Scan for the cell matching the given text and deliver its [x, y] coordinate at center. 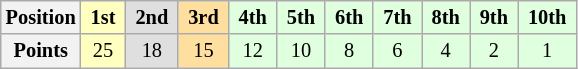
4th [253, 17]
25 [104, 51]
8th [446, 17]
10 [301, 51]
1st [104, 17]
12 [253, 51]
5th [301, 17]
18 [152, 51]
3rd [203, 17]
2nd [152, 17]
15 [203, 51]
Points [41, 51]
6th [349, 17]
1 [547, 51]
4 [446, 51]
7th [397, 17]
6 [397, 51]
Position [41, 17]
2 [494, 51]
10th [547, 17]
8 [349, 51]
9th [494, 17]
